Pinpoint the cell where the given text exists, returning its (X, Y) midpoint coordinate. 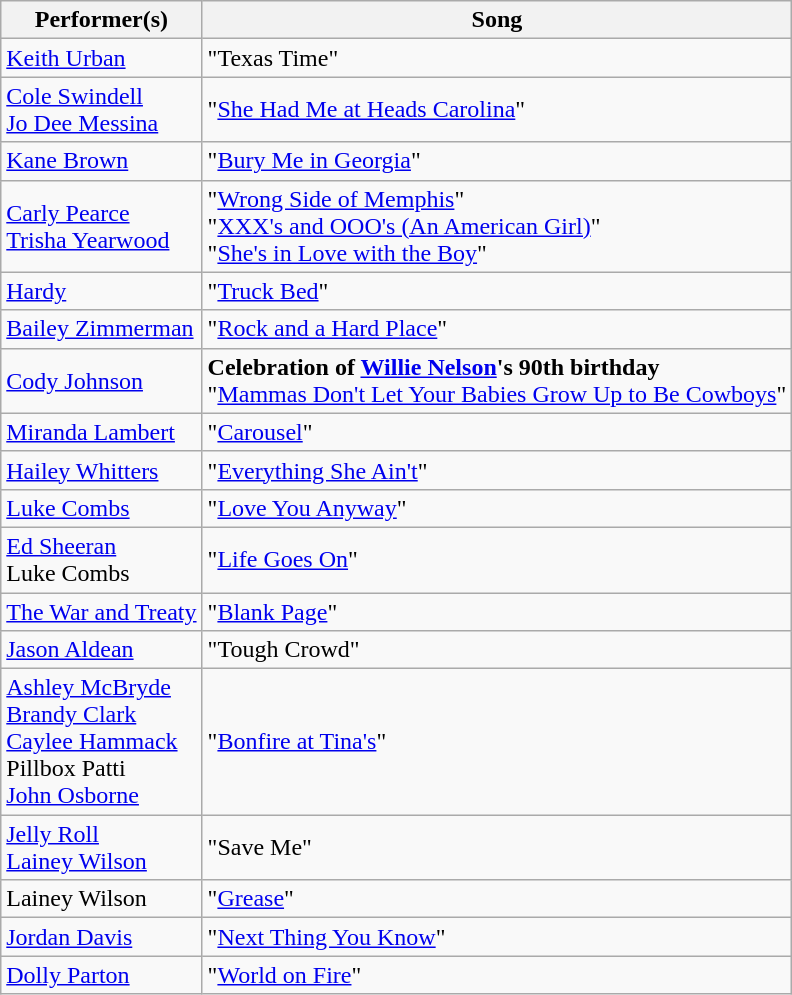
Keith Urban (102, 58)
"Rock and a Hard Place" (497, 329)
"Next Thing You Know" (497, 937)
"Bury Me in Georgia" (497, 161)
Hardy (102, 291)
"Love You Anyway" (497, 508)
Kane Brown (102, 161)
"Bonfire at Tina's" (497, 742)
Dolly Parton (102, 975)
Lainey Wilson (102, 899)
"Everything She Ain't" (497, 470)
Ashley McBryde Brandy Clark Caylee Hammack Pillbox Patti John Osborne (102, 742)
"Carousel" (497, 432)
Jason Aldean (102, 650)
"Blank Page" (497, 611)
Song (497, 20)
"World on Fire" (497, 975)
"Texas Time" (497, 58)
Jordan Davis (102, 937)
Performer(s) (102, 20)
"She Had Me at Heads Carolina" (497, 110)
The War and Treaty (102, 611)
"Tough Crowd" (497, 650)
"Wrong Side of Memphis" "XXX's and OOO's (An American Girl)" "She's in Love with the Boy" (497, 226)
Carly Pearce Trisha Yearwood (102, 226)
Hailey Whitters (102, 470)
Jelly Roll Lainey Wilson (102, 848)
Ed Sheeran Luke Combs (102, 560)
Celebration of Willie Nelson's 90th birthday "Mammas Don't Let Your Babies Grow Up to Be Cowboys" (497, 380)
"Save Me" (497, 848)
"Grease" (497, 899)
Luke Combs (102, 508)
Bailey Zimmerman (102, 329)
"Life Goes On" (497, 560)
Miranda Lambert (102, 432)
Cody Johnson (102, 380)
Cole Swindell Jo Dee Messina (102, 110)
"Truck Bed" (497, 291)
